Output the [x, y] coordinate of the center of the cell containing the given text.  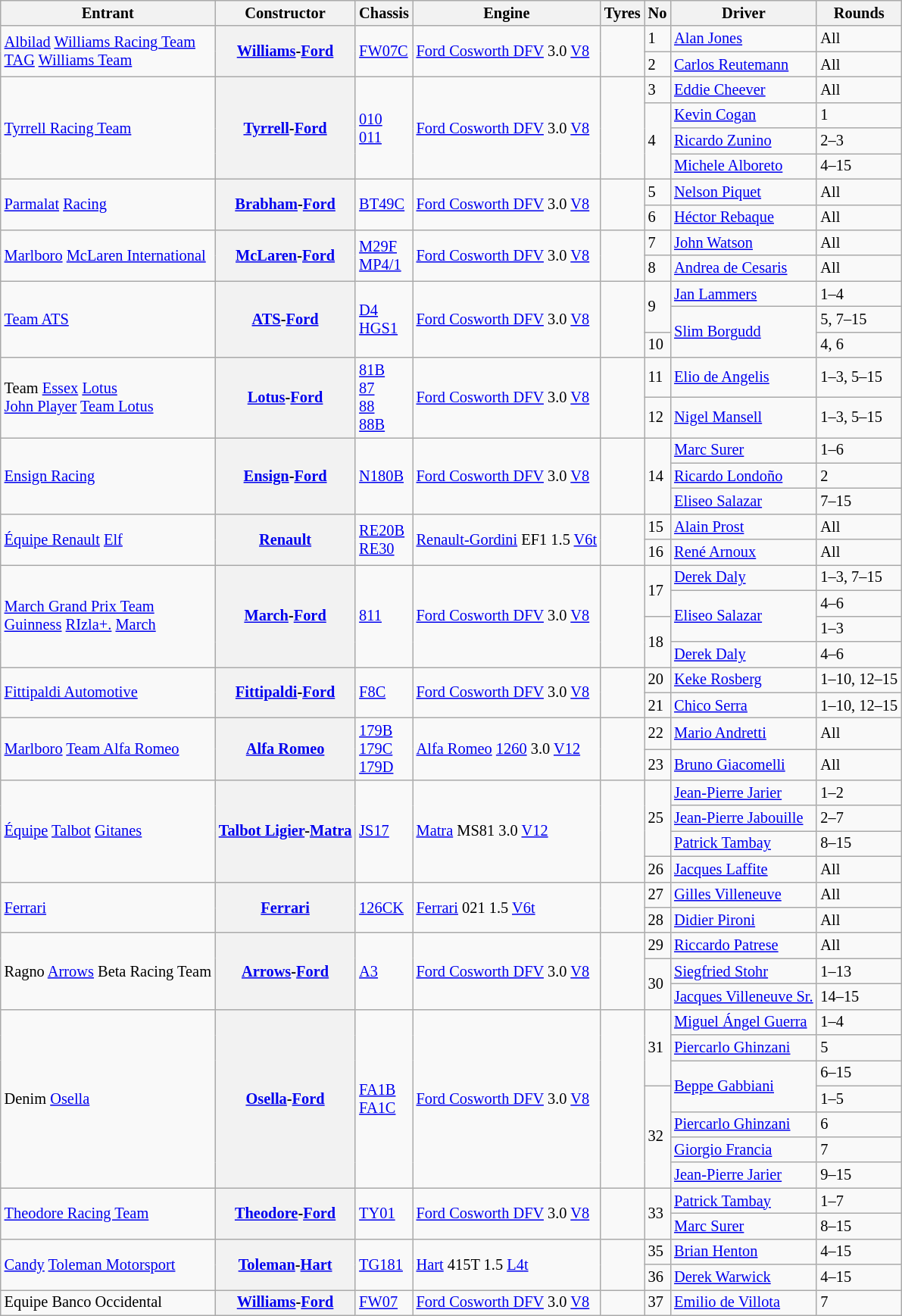
21 [657, 705]
Theodore Racing Team [108, 1214]
Albilad Williams Racing Team TAG Williams Team [108, 52]
27 [657, 895]
Alfa Romeo [285, 749]
N180B [383, 476]
12 [657, 417]
Entrant [108, 13]
Ricardo Zunino [744, 141]
Eddie Cheever [744, 89]
4, 6 [859, 345]
Kevin Cogan [744, 115]
Osella-Ford [285, 1099]
F8C [383, 692]
6–15 [859, 1073]
Michele Alboreto [744, 166]
Tyres [623, 13]
1–13 [859, 971]
179B179C179D [383, 749]
Jacques Laffite [744, 869]
Lotus-Ford [285, 398]
John Watson [744, 242]
Alfa Romeo 1260 3.0 V12 [507, 749]
Toleman-Hart [285, 1264]
Engine [507, 13]
010011 [383, 127]
Arrows-Ford [285, 971]
10 [657, 345]
Jacques Villeneuve Sr. [744, 996]
TG181 [383, 1264]
36 [657, 1277]
Brian Henton [744, 1252]
Ensign Racing [108, 476]
Elio de Angelis [744, 377]
March Grand Prix Team Guinness RIzla+. March [108, 615]
BT49C [383, 205]
Ferrari 021 1.5 V6t [507, 908]
Fittipaldi Automotive [108, 692]
18 [657, 641]
1–2 [859, 792]
Fittipaldi-Ford [285, 692]
Emilio de Villota [744, 1302]
Jean-Pierre Jabouille [744, 818]
1–5 [859, 1099]
Jan Lammers [744, 294]
Beppe Gabbiani [744, 1085]
9–15 [859, 1175]
30 [657, 983]
Ensign-Ford [285, 476]
ATS-Ford [285, 320]
Derek Warwick [744, 1277]
Nelson Piquet [744, 192]
25 [657, 818]
Theodore-Ford [285, 1214]
23 [657, 764]
Riccardo Patrese [744, 946]
Constructor [285, 13]
1–3, 7–15 [859, 577]
Didier Pironi [744, 920]
Nigel Mansell [744, 417]
Alan Jones [744, 39]
2–7 [859, 818]
Équipe Talbot Gitanes [108, 830]
Héctor Rebaque [744, 217]
Brabham-Ford [285, 205]
Ricardo Londoño [744, 476]
9 [657, 306]
Tyrrell Racing Team [108, 127]
Chassis [383, 13]
31 [657, 1047]
1–3 [859, 629]
FW07C [383, 52]
Alain Prost [744, 527]
Miguel Ángel Guerra [744, 1022]
14–15 [859, 996]
Équipe Renault Elf [108, 539]
35 [657, 1252]
Bruno Giacomelli [744, 764]
Tyrrell-Ford [285, 127]
29 [657, 946]
1–6 [859, 450]
Driver [744, 13]
126CK [383, 908]
16 [657, 552]
JS17 [383, 830]
2–3 [859, 141]
Carlos Reutemann [744, 64]
Giorgio Francia [744, 1149]
Talbot Ligier-Matra [285, 830]
Hart 415T 1.5 L4t [507, 1264]
Gilles Villeneuve [744, 895]
28 [657, 920]
Team ATS [108, 320]
81B878888B [383, 398]
26 [657, 869]
No [657, 13]
Matra MS81 3.0 V12 [507, 830]
33 [657, 1214]
Renault [285, 539]
5, 7–15 [859, 319]
M29FMP4/1 [383, 255]
Siegfried Stohr [744, 971]
TY01 [383, 1214]
Team Essex Lotus John Player Team Lotus [108, 398]
20 [657, 680]
FA1BFA1C [383, 1099]
D4 HGS1 [383, 320]
7–15 [859, 501]
11 [657, 377]
March-Ford [285, 615]
McLaren-Ford [285, 255]
Andrea de Cesaris [744, 268]
3 [657, 89]
Marlboro Team Alfa Romeo [108, 749]
Keke Rosberg [744, 680]
37 [657, 1302]
Slim Borgudd [744, 332]
17 [657, 589]
Chico Serra [744, 705]
Renault-Gordini EF1 1.5 V6t [507, 539]
A3 [383, 971]
Denim Osella [108, 1099]
FW07 [383, 1302]
René Arnoux [744, 552]
Mario Andretti [744, 733]
Parmalat Racing [108, 205]
Equipe Banco Occidental [108, 1302]
Marlboro McLaren International [108, 255]
Candy Toleman Motorsport [108, 1264]
1–7 [859, 1201]
RE20BRE30 [383, 539]
15 [657, 527]
811 [383, 615]
32 [657, 1136]
8 [657, 268]
Ragno Arrows Beta Racing Team [108, 971]
4 [657, 141]
Rounds [859, 13]
14 [657, 476]
22 [657, 733]
